Return the (x, y) coordinate for the center point of the cell that contains the specified text.  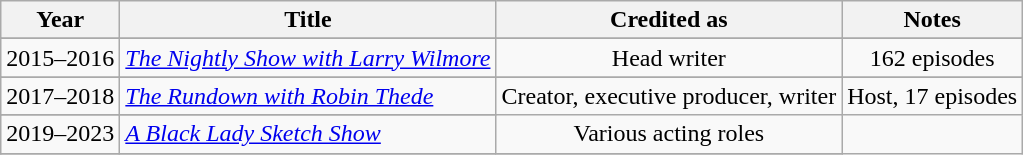
Head writer (669, 58)
Host, 17 episodes (932, 96)
2015–2016 (60, 58)
2017–2018 (60, 96)
Various acting roles (669, 134)
The Rundown with Robin Thede (308, 96)
Credited as (669, 20)
Title (308, 20)
A Black Lady Sketch Show (308, 134)
Notes (932, 20)
162 episodes (932, 58)
Creator, executive producer, writer (669, 96)
2019–2023 (60, 134)
Year (60, 20)
The Nightly Show with Larry Wilmore (308, 58)
